Return the [X, Y] coordinate for the center point of the cell that contains the specified text.  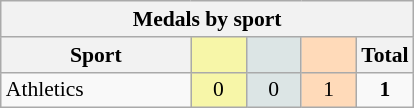
Athletics [96, 90]
Medals by sport [208, 19]
Sport [96, 55]
Total [384, 55]
